Scan for the cell matching the given text and deliver its (x, y) coordinate at center. 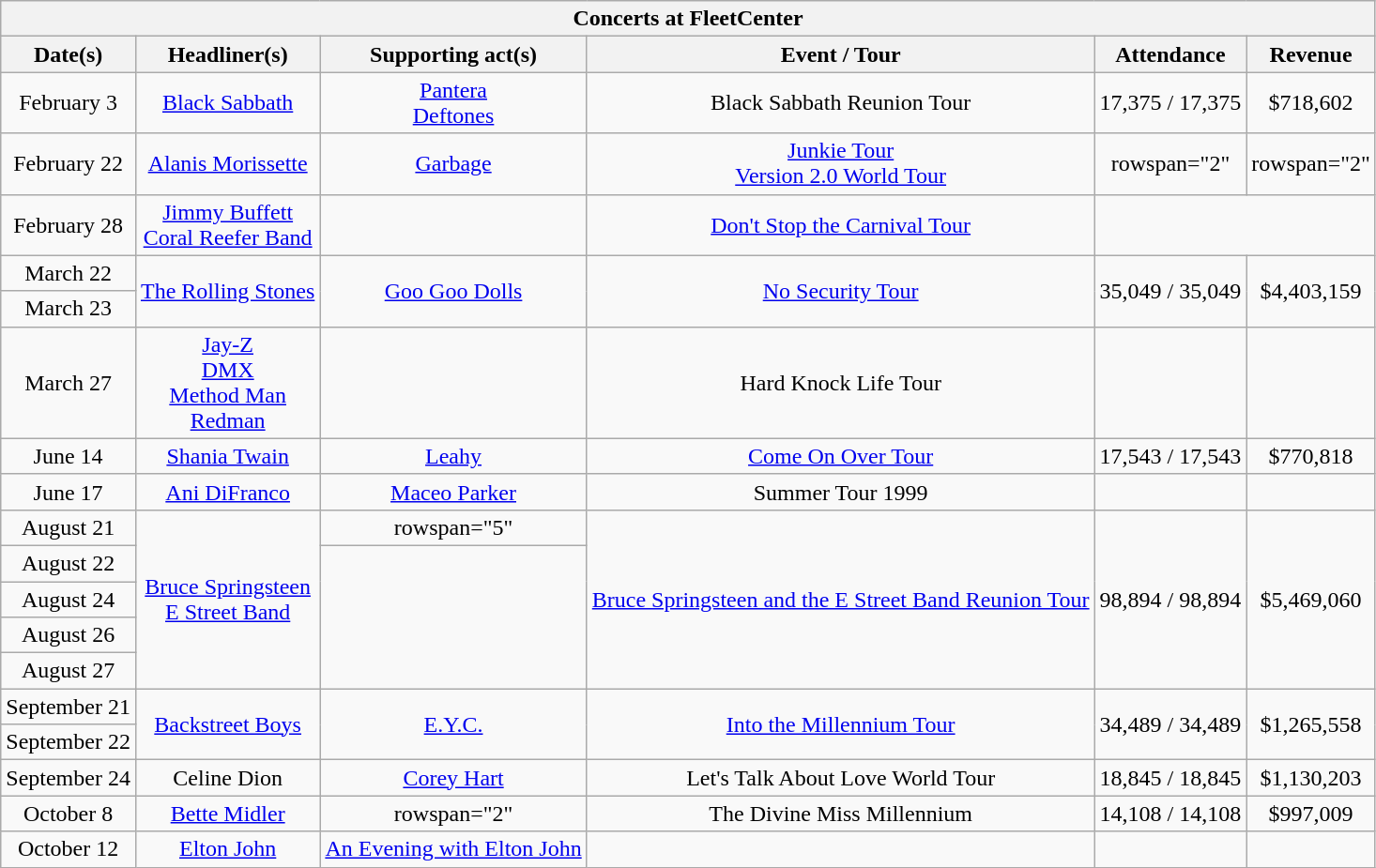
Date(s) (69, 54)
Event / Tour (841, 54)
Elton John (227, 849)
34,489 / 34,489 (1170, 724)
Supporting act(s) (453, 54)
$4,403,159 (1311, 291)
Corey Hart (453, 778)
September 22 (69, 742)
35,049 / 35,049 (1170, 291)
June 14 (69, 456)
Headliner(s) (227, 54)
August 26 (69, 635)
$718,602 (1311, 103)
Don't Stop the Carnival Tour (841, 225)
Black Sabbath Reunion Tour (841, 103)
Summer Tour 1999 (841, 492)
14,108 / 14,108 (1170, 814)
rowspan="5" (453, 527)
$997,009 (1311, 814)
$1,130,203 (1311, 778)
Revenue (1311, 54)
$770,818 (1311, 456)
Shania Twain (227, 456)
August 22 (69, 563)
Bette Midler (227, 814)
17,543 / 17,543 (1170, 456)
June 17 (69, 492)
March 23 (69, 309)
Jimmy BuffettCoral Reefer Band (227, 225)
The Rolling Stones (227, 291)
Black Sabbath (227, 103)
$1,265,558 (1311, 724)
Bruce Springsteen and the E Street Band Reunion Tour (841, 599)
March 22 (69, 273)
Leahy (453, 456)
18,845 / 18,845 (1170, 778)
An Evening with Elton John (453, 849)
Hard Knock Life Tour (841, 383)
February 22 (69, 163)
Come On Over Tour (841, 456)
Alanis Morissette (227, 163)
Maceo Parker (453, 492)
October 8 (69, 814)
October 12 (69, 849)
Concerts at FleetCenter (689, 19)
Garbage (453, 163)
Bruce SpringsteenE Street Band (227, 599)
September 21 (69, 707)
August 24 (69, 600)
17,375 / 17,375 (1170, 103)
Backstreet Boys (227, 724)
Into the Millennium Tour (841, 724)
Celine Dion (227, 778)
August 27 (69, 671)
$5,469,060 (1311, 599)
March 27 (69, 383)
Ani DiFranco (227, 492)
No Security Tour (841, 291)
August 21 (69, 527)
Junkie TourVersion 2.0 World Tour (841, 163)
E.Y.C. (453, 724)
98,894 / 98,894 (1170, 599)
The Divine Miss Millennium (841, 814)
Attendance (1170, 54)
Jay-ZDMXMethod ManRedman (227, 383)
Let's Talk About Love World Tour (841, 778)
February 28 (69, 225)
PanteraDeftones (453, 103)
September 24 (69, 778)
Goo Goo Dolls (453, 291)
February 3 (69, 103)
